Scan for the cell matching the given text and deliver its [X, Y] coordinate at center. 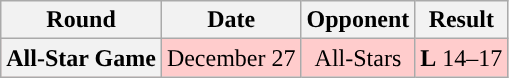
Date [231, 20]
December 27 [231, 58]
L 14–17 [462, 58]
Result [462, 20]
Round [82, 20]
All-Star Game [82, 58]
All-Stars [358, 58]
Opponent [358, 20]
